Capture the cell that displays the provided text and extract its [x, y] central coordinate. 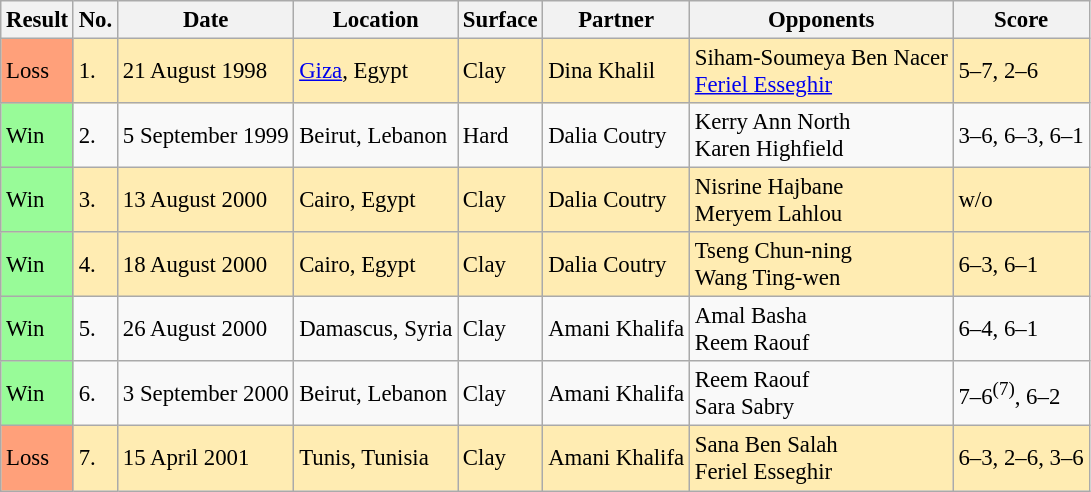
Giza, Egypt [376, 72]
Date [205, 20]
No. [95, 20]
2. [95, 136]
Opponents [821, 20]
Kerry Ann North Karen Highfield [821, 136]
Reem Raouf Sara Sabry [821, 394]
7. [95, 458]
Dina Khalil [616, 72]
1. [95, 72]
Result [38, 20]
21 August 1998 [205, 72]
13 August 2000 [205, 200]
Siham-Soumeya Ben Nacer Feriel Esseghir [821, 72]
Score [1021, 20]
w/o [1021, 200]
Sana Ben Salah Feriel Esseghir [821, 458]
5. [95, 330]
6–3, 2–6, 3–6 [1021, 458]
5–7, 2–6 [1021, 72]
6. [95, 394]
Tunis, Tunisia [376, 458]
5 September 1999 [205, 136]
3–6, 6–3, 6–1 [1021, 136]
4. [95, 264]
3 September 2000 [205, 394]
Location [376, 20]
18 August 2000 [205, 264]
7–6(7), 6–2 [1021, 394]
6–3, 6–1 [1021, 264]
Partner [616, 20]
Amal Basha Reem Raouf [821, 330]
Tseng Chun-ning Wang Ting-wen [821, 264]
26 August 2000 [205, 330]
Damascus, Syria [376, 330]
Hard [500, 136]
Nisrine Hajbane Meryem Lahlou [821, 200]
6–4, 6–1 [1021, 330]
3. [95, 200]
15 April 2001 [205, 458]
Surface [500, 20]
